Extract the (X, Y) coordinate from the center of the cell holding the provided text.  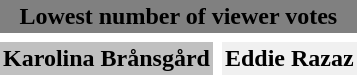
Karolina Brånsgård (106, 58)
Eddie Razaz (290, 58)
Lowest number of viewer votes (178, 16)
